Extract the (x, y) coordinate from the center of the cell holding the provided text.  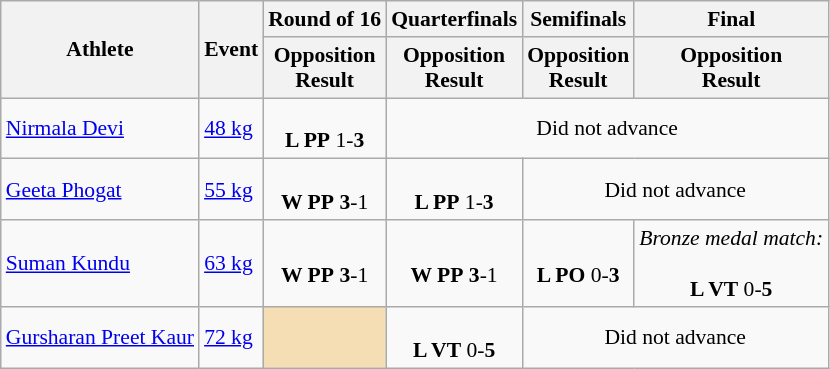
63 kg (231, 264)
L VT 0-5 (454, 338)
Quarterfinals (454, 19)
48 kg (231, 128)
Semifinals (578, 19)
Athlete (100, 50)
Suman Kundu (100, 264)
L PO 0-3 (578, 264)
Bronze medal match:L VT 0-5 (731, 264)
Gursharan Preet Kaur (100, 338)
Event (231, 50)
55 kg (231, 190)
72 kg (231, 338)
Geeta Phogat (100, 190)
Round of 16 (324, 19)
Nirmala Devi (100, 128)
Final (731, 19)
